Pinpoint the cell where the given text exists, returning its (x, y) midpoint coordinate. 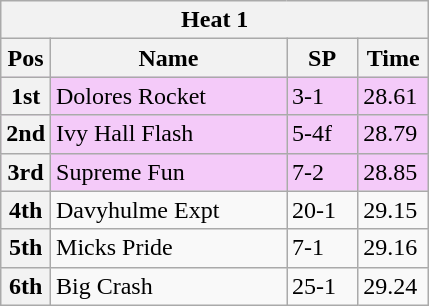
20-1 (322, 210)
2nd (26, 134)
7-2 (322, 172)
Dolores Rocket (169, 96)
25-1 (322, 286)
4th (26, 210)
28.85 (394, 172)
Time (394, 58)
Name (169, 58)
Ivy Hall Flash (169, 134)
Heat 1 (215, 20)
Pos (26, 58)
28.79 (394, 134)
29.24 (394, 286)
3rd (26, 172)
Big Crash (169, 286)
5th (26, 248)
29.15 (394, 210)
6th (26, 286)
3-1 (322, 96)
7-1 (322, 248)
28.61 (394, 96)
Micks Pride (169, 248)
29.16 (394, 248)
SP (322, 58)
Davyhulme Expt (169, 210)
1st (26, 96)
5-4f (322, 134)
Supreme Fun (169, 172)
